Detect which cell encompasses the target text, then output its (x, y) center coordinate. 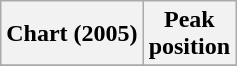
Chart (2005) (72, 34)
Peakposition (189, 34)
